Extract the (x, y) coordinate from the center of the cell holding the provided text.  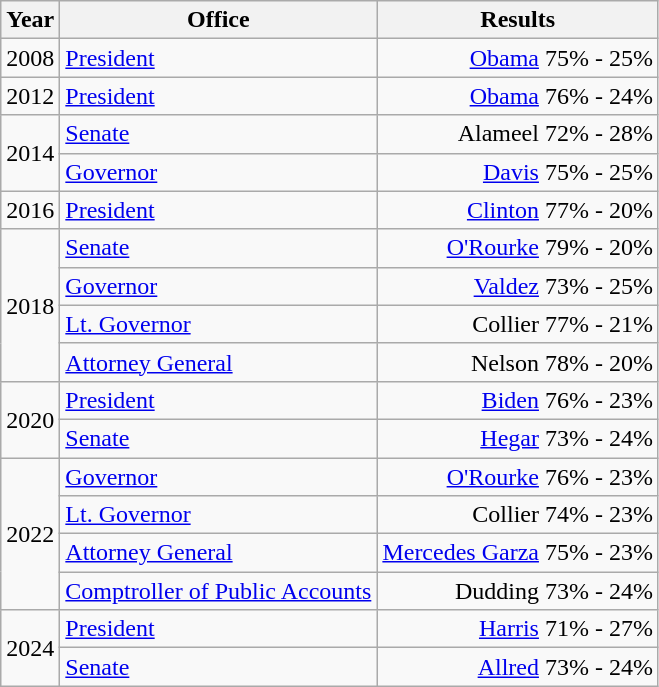
Allred 73% - 24% (518, 667)
O'Rourke 76% - 23% (518, 477)
2022 (30, 534)
Alameel 72% - 28% (518, 134)
Mercedes Garza 75% - 23% (518, 553)
Valdez 73% - 25% (518, 286)
Dudding 73% - 24% (518, 591)
Obama 75% - 25% (518, 58)
2012 (30, 96)
2020 (30, 419)
Office (218, 20)
Nelson 78% - 20% (518, 362)
Hegar 73% - 24% (518, 438)
Harris 71% - 27% (518, 629)
Clinton 77% - 20% (518, 210)
Results (518, 20)
O'Rourke 79% - 20% (518, 248)
Comptroller of Public Accounts (218, 591)
2014 (30, 153)
2016 (30, 210)
2024 (30, 648)
Year (30, 20)
Biden 76% - 23% (518, 400)
Collier 74% - 23% (518, 515)
Collier 77% - 21% (518, 324)
2018 (30, 305)
Davis 75% - 25% (518, 172)
2008 (30, 58)
Obama 76% - 24% (518, 96)
